Return the [X, Y] coordinate for the center point of the cell that contains the specified text.  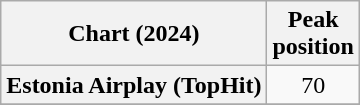
70 [313, 85]
Peakposition [313, 34]
Chart (2024) [134, 34]
Estonia Airplay (TopHit) [134, 85]
